Output the (X, Y) coordinate of the center of the cell containing the given text.  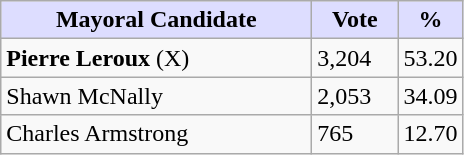
765 (355, 134)
Mayoral Candidate (156, 20)
Charles Armstrong (156, 134)
Pierre Leroux (X) (156, 58)
12.70 (430, 134)
34.09 (430, 96)
% (430, 20)
2,053 (355, 96)
Shawn McNally (156, 96)
53.20 (430, 58)
3,204 (355, 58)
Vote (355, 20)
